Provide the (x, y) coordinate of the cell's center where the given text is located.  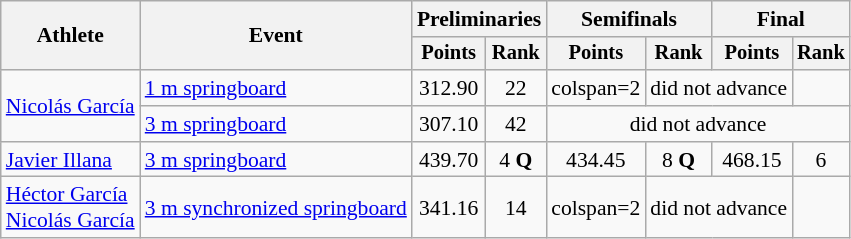
Héctor GarcíaNicolás García (70, 208)
8 Q (678, 160)
Nicolás García (70, 106)
Final (781, 19)
42 (516, 124)
1 m springboard (276, 88)
341.16 (449, 208)
434.45 (596, 160)
Event (276, 36)
312.90 (449, 88)
439.70 (449, 160)
307.10 (449, 124)
Javier Illana (70, 160)
14 (516, 208)
22 (516, 88)
Athlete (70, 36)
Preliminaries (479, 19)
3 m synchronized springboard (276, 208)
6 (821, 160)
4 Q (516, 160)
468.15 (752, 160)
Semifinals (629, 19)
